Scan for the cell matching the given text and deliver its [X, Y] coordinate at center. 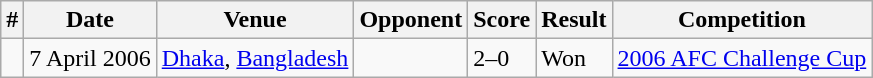
2–0 [502, 58]
Won [574, 58]
Result [574, 20]
Date [90, 20]
7 April 2006 [90, 58]
Venue [255, 20]
2006 AFC Challenge Cup [742, 58]
Competition [742, 20]
# [12, 20]
Score [502, 20]
Dhaka, Bangladesh [255, 58]
Opponent [411, 20]
